Scan for the cell matching the given text and deliver its (X, Y) coordinate at center. 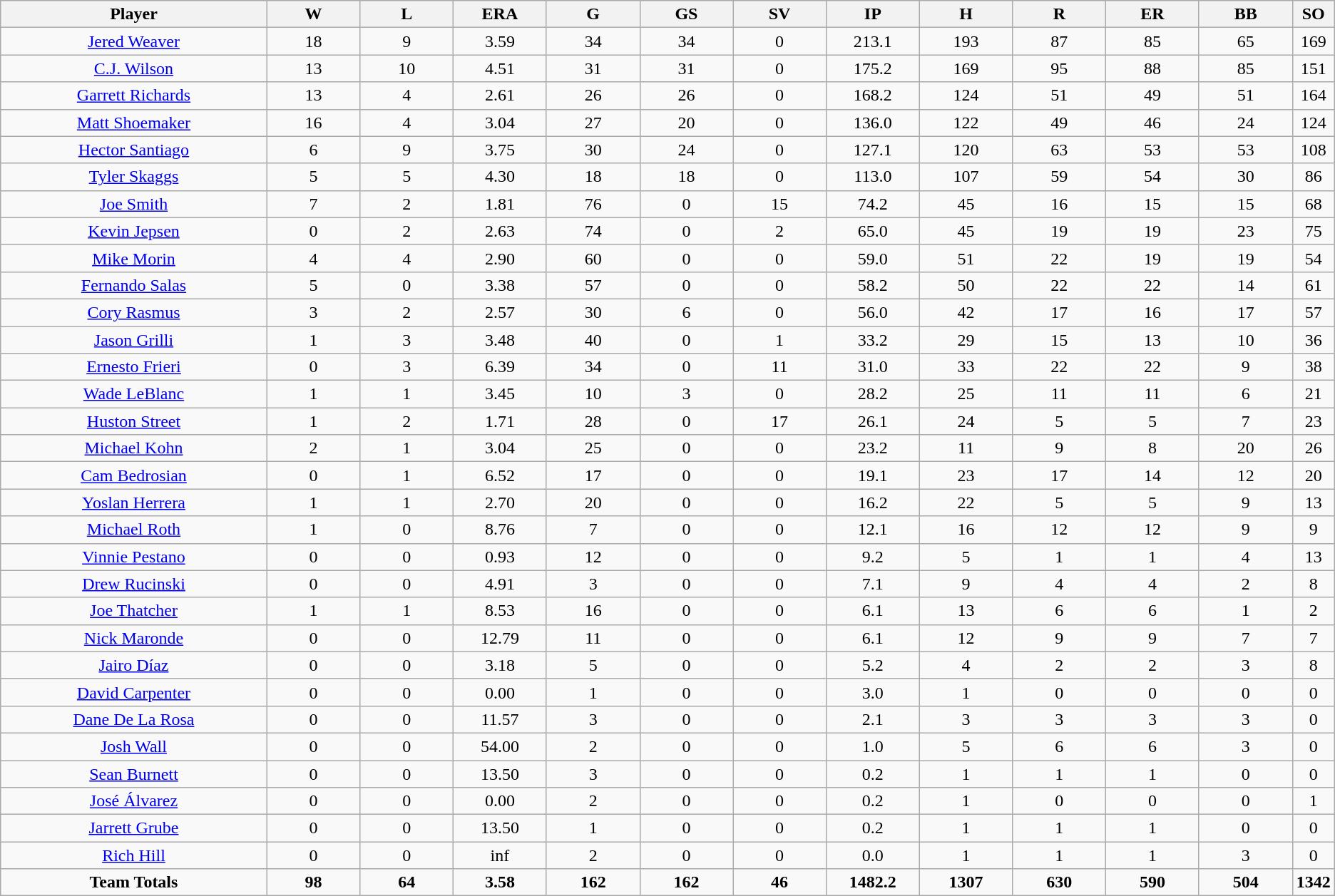
27 (593, 123)
213.1 (873, 41)
Yoslan Herrera (134, 503)
R (1060, 14)
28.2 (873, 394)
Wade LeBlanc (134, 394)
Ernesto Frieri (134, 367)
26.1 (873, 421)
1482.2 (873, 882)
33.2 (873, 340)
120 (966, 150)
Drew Rucinski (134, 584)
5.2 (873, 665)
50 (966, 285)
29 (966, 340)
G (593, 14)
2.70 (501, 503)
164 (1314, 96)
IP (873, 14)
58.2 (873, 285)
Mike Morin (134, 258)
6.52 (501, 475)
Michael Roth (134, 530)
87 (1060, 41)
68 (1314, 204)
Cory Rasmus (134, 312)
33 (966, 367)
Vinnie Pestano (134, 557)
Jairo Díaz (134, 665)
6.39 (501, 367)
L (406, 14)
Michael Kohn (134, 448)
28 (593, 421)
Matt Shoemaker (134, 123)
56.0 (873, 312)
175.2 (873, 68)
Jered Weaver (134, 41)
Joe Thatcher (134, 611)
127.1 (873, 150)
11.57 (501, 719)
1.71 (501, 421)
1307 (966, 882)
3.38 (501, 285)
1.0 (873, 746)
David Carpenter (134, 692)
136.0 (873, 123)
630 (1060, 882)
Player (134, 14)
Rich Hill (134, 855)
Huston Street (134, 421)
4.91 (501, 584)
Jarrett Grube (134, 828)
SV (780, 14)
74 (593, 231)
42 (966, 312)
GS (686, 14)
3.48 (501, 340)
19.1 (873, 475)
ERA (501, 14)
Josh Wall (134, 746)
504 (1245, 882)
16.2 (873, 503)
Joe Smith (134, 204)
1.81 (501, 204)
38 (1314, 367)
4.51 (501, 68)
59 (1060, 177)
3.45 (501, 394)
122 (966, 123)
590 (1152, 882)
Hector Santiago (134, 150)
107 (966, 177)
4.30 (501, 177)
2.61 (501, 96)
2.1 (873, 719)
31.0 (873, 367)
95 (1060, 68)
Nick Maronde (134, 638)
168.2 (873, 96)
7.1 (873, 584)
3.0 (873, 692)
3.58 (501, 882)
Sean Burnett (134, 773)
65.0 (873, 231)
2.90 (501, 258)
9.2 (873, 557)
8.76 (501, 530)
108 (1314, 150)
José Álvarez (134, 801)
36 (1314, 340)
W (314, 14)
H (966, 14)
Dane De La Rosa (134, 719)
64 (406, 882)
C.J. Wilson (134, 68)
60 (593, 258)
74.2 (873, 204)
Cam Bedrosian (134, 475)
Tyler Skaggs (134, 177)
0.0 (873, 855)
59.0 (873, 258)
2.57 (501, 312)
Garrett Richards (134, 96)
3.75 (501, 150)
76 (593, 204)
86 (1314, 177)
8.53 (501, 611)
65 (1245, 41)
2.63 (501, 231)
1342 (1314, 882)
SO (1314, 14)
63 (1060, 150)
0.93 (501, 557)
Fernando Salas (134, 285)
12.79 (501, 638)
113.0 (873, 177)
88 (1152, 68)
3.59 (501, 41)
54.00 (501, 746)
75 (1314, 231)
12.1 (873, 530)
BB (1245, 14)
98 (314, 882)
23.2 (873, 448)
40 (593, 340)
Kevin Jepsen (134, 231)
inf (501, 855)
ER (1152, 14)
61 (1314, 285)
3.18 (501, 665)
193 (966, 41)
Jason Grilli (134, 340)
151 (1314, 68)
Team Totals (134, 882)
21 (1314, 394)
